From the cell containing the given text, extract its center point as [x, y] coordinate. 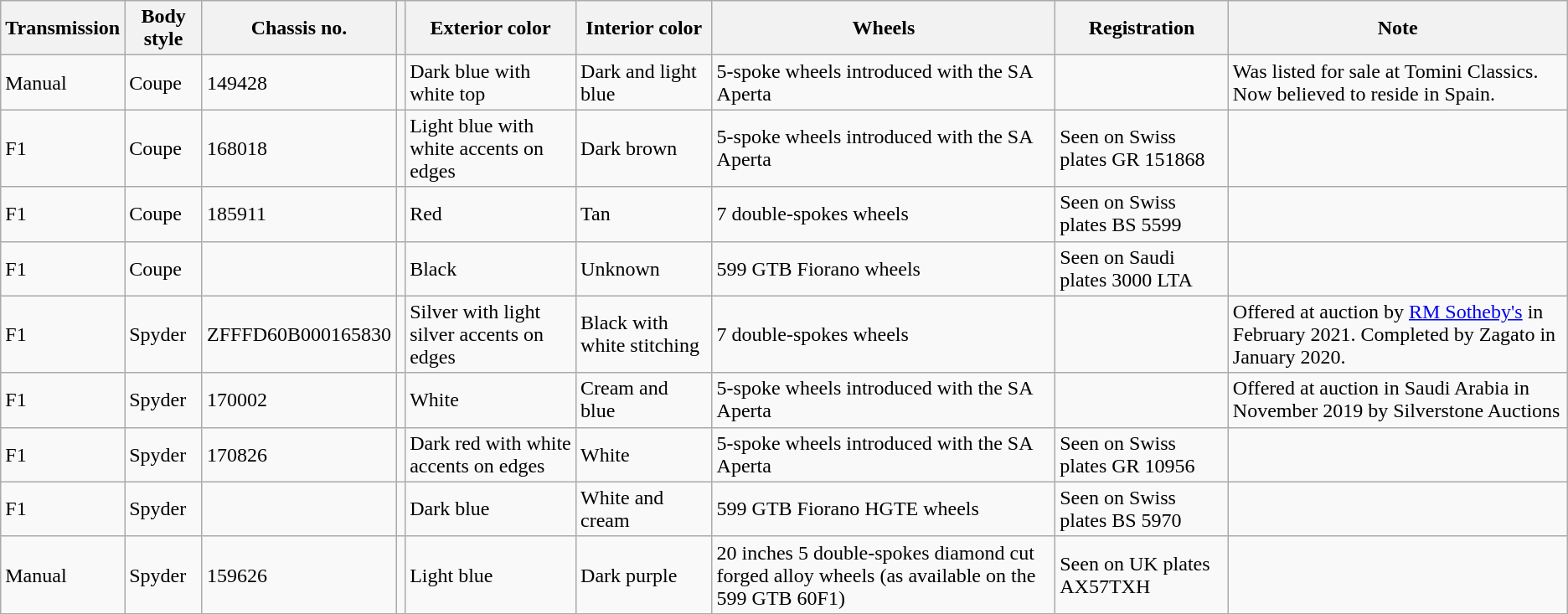
599 GTB Fiorano wheels [884, 268]
185911 [298, 214]
Note [1397, 28]
Seen on Swiss plates GR 151868 [1142, 148]
Light blue with white accents on edges [491, 148]
Dark blue [491, 509]
Seen on Swiss plates GR 10956 [1142, 454]
168018 [298, 148]
Dark brown [645, 148]
Exterior color [491, 28]
ZFFFD60B000165830 [298, 334]
Cream and blue [645, 400]
Chassis no. [298, 28]
149428 [298, 82]
Transmission [63, 28]
Light blue [491, 575]
Dark blue with white top [491, 82]
Black with white stitching [645, 334]
Registration [1142, 28]
Wheels [884, 28]
Red [491, 214]
Dark red with white accents on edges [491, 454]
Dark and light blue [645, 82]
White and cream [645, 509]
Offered at auction in Saudi Arabia in November 2019 by Silverstone Auctions [1397, 400]
Body style [164, 28]
Was listed for sale at Tomini Classics. Now believed to reside in Spain. [1397, 82]
Black [491, 268]
Seen on Saudi plates 3000 LTA [1142, 268]
170826 [298, 454]
Interior color [645, 28]
Dark purple [645, 575]
Offered at auction by RM Sotheby's in February 2021. Completed by Zagato in January 2020. [1397, 334]
Seen on Swiss plates BS 5970 [1142, 509]
20 inches 5 double-spokes diamond cut forged alloy wheels (as available on the 599 GTB 60F1) [884, 575]
Tan [645, 214]
Silver with light silver accents on edges [491, 334]
Unknown [645, 268]
599 GTB Fiorano HGTE wheels [884, 509]
170002 [298, 400]
159626 [298, 575]
Seen on Swiss plates BS 5599 [1142, 214]
Seen on UK plates AX57TXH [1142, 575]
